Output the (x, y) coordinate of the center of the cell containing the given text.  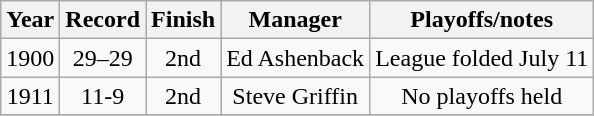
11-9 (103, 96)
Ed Ashenback (296, 58)
Steve Griffin (296, 96)
No playoffs held (482, 96)
Manager (296, 20)
1911 (30, 96)
Year (30, 20)
1900 (30, 58)
29–29 (103, 58)
Finish (184, 20)
League folded July 11 (482, 58)
Record (103, 20)
Playoffs/notes (482, 20)
